Determine the (x, y) coordinate at the center of the cell enclosing the given text.  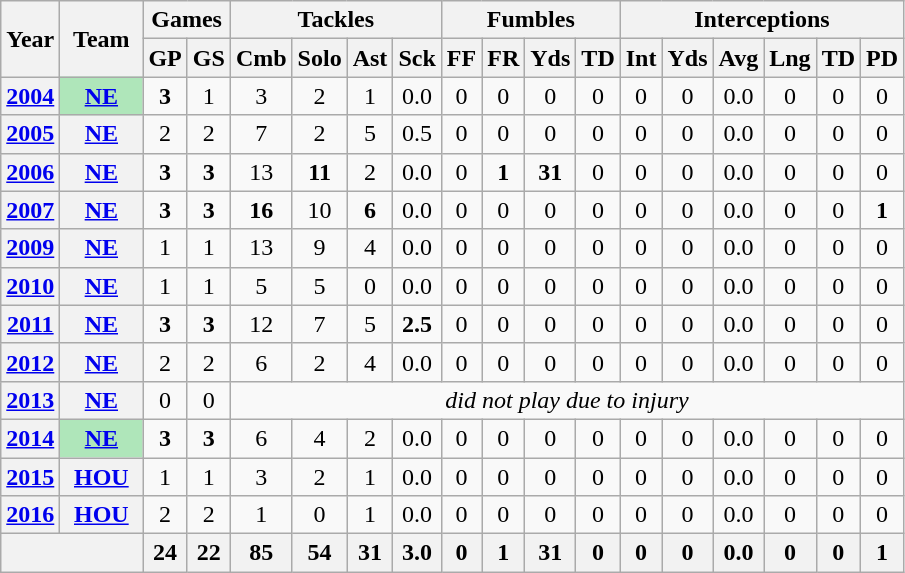
Team (102, 39)
Avg (738, 58)
2015 (30, 477)
FR (504, 58)
PD (882, 58)
Tackles (336, 20)
Solo (320, 58)
3.0 (417, 553)
Cmb (261, 58)
GP (165, 58)
2006 (30, 172)
2007 (30, 210)
24 (165, 553)
2009 (30, 248)
2011 (30, 324)
2005 (30, 134)
Lng (790, 58)
12 (261, 324)
2016 (30, 515)
Interceptions (762, 20)
did not play due to injury (566, 400)
10 (320, 210)
GS (208, 58)
Games (186, 20)
2012 (30, 362)
54 (320, 553)
Year (30, 39)
22 (208, 553)
2.5 (417, 324)
Int (641, 58)
2010 (30, 286)
2013 (30, 400)
2014 (30, 438)
Fumbles (530, 20)
Sck (417, 58)
0.5 (417, 134)
9 (320, 248)
11 (320, 172)
16 (261, 210)
2004 (30, 96)
85 (261, 553)
FF (461, 58)
Ast (370, 58)
